Pinpoint the cell where the given text exists, returning its (x, y) midpoint coordinate. 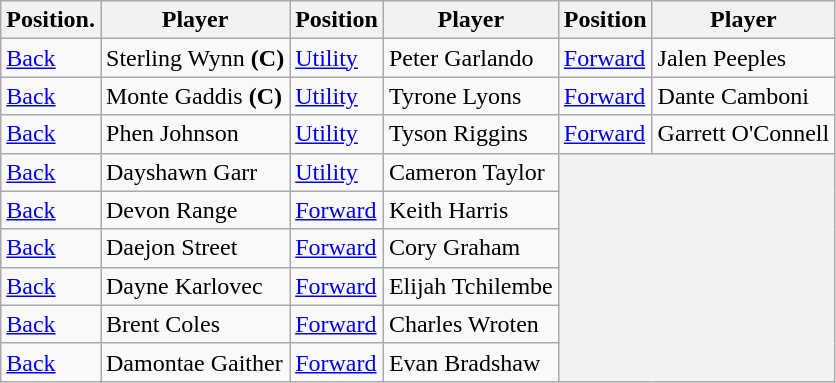
Tyrone Lyons (470, 96)
Position. (51, 20)
Tyson Riggins (470, 134)
Sterling Wynn (C) (194, 58)
Keith Harris (470, 210)
Dayshawn Garr (194, 172)
Monte Gaddis (C) (194, 96)
Jalen Peeples (744, 58)
Phen Johnson (194, 134)
Charles Wroten (470, 324)
Peter Garlando (470, 58)
Cory Graham (470, 248)
Garrett O'Connell (744, 134)
Daejon Street (194, 248)
Devon Range (194, 210)
Brent Coles (194, 324)
Dante Camboni (744, 96)
Damontae Gaither (194, 362)
Cameron Taylor (470, 172)
Elijah Tchilembe (470, 286)
Evan Bradshaw (470, 362)
Dayne Karlovec (194, 286)
